Return the (x, y) coordinate for the center point of the cell that contains the specified text.  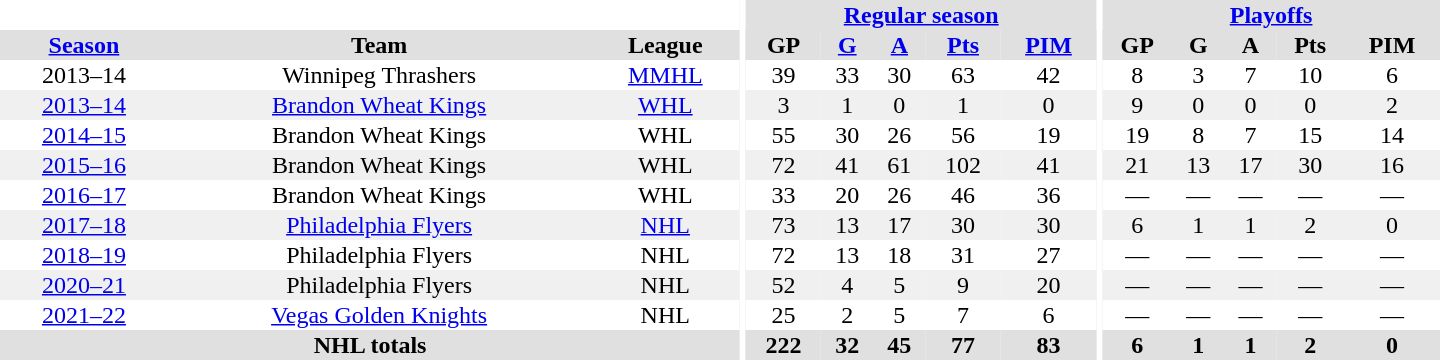
NHL totals (370, 345)
77 (962, 345)
83 (1049, 345)
222 (784, 345)
Regular season (921, 15)
52 (784, 285)
61 (899, 165)
39 (784, 75)
Season (84, 45)
18 (899, 255)
21 (1137, 165)
36 (1049, 195)
2014–15 (84, 135)
102 (962, 165)
31 (962, 255)
Team (380, 45)
42 (1049, 75)
Vegas Golden Knights (380, 315)
45 (899, 345)
15 (1310, 135)
73 (784, 225)
16 (1392, 165)
2018–19 (84, 255)
2015–16 (84, 165)
Playoffs (1271, 15)
League (665, 45)
25 (784, 315)
2020–21 (84, 285)
2016–17 (84, 195)
10 (1310, 75)
4 (847, 285)
Winnipeg Thrashers (380, 75)
2017–18 (84, 225)
56 (962, 135)
32 (847, 345)
14 (1392, 135)
63 (962, 75)
55 (784, 135)
2021–22 (84, 315)
46 (962, 195)
MMHL (665, 75)
27 (1049, 255)
